Find where the given text appears and provide that cell's center as [X, Y] coordinate. 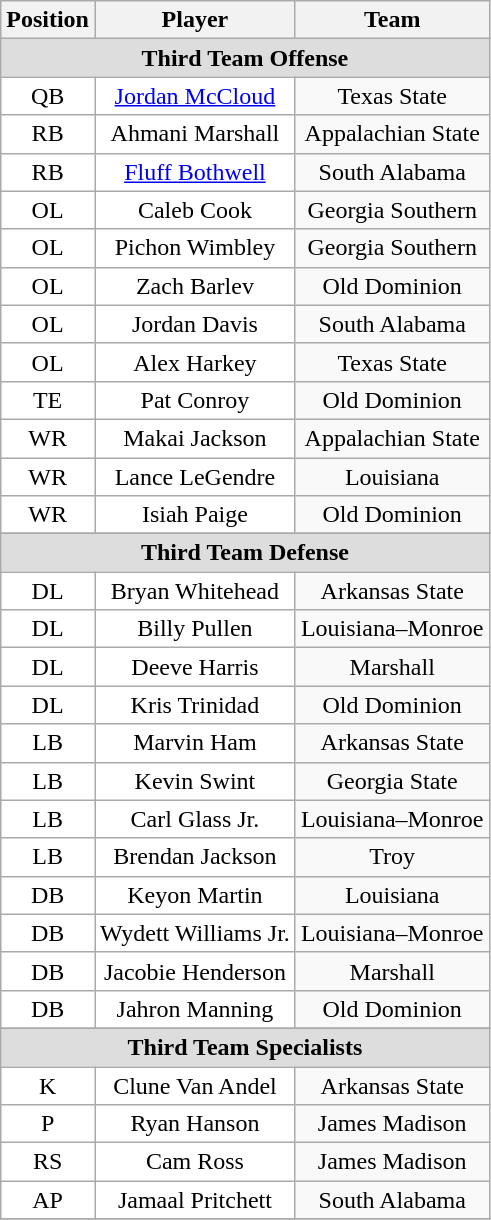
Third Team Offense [245, 58]
Kevin Swint [194, 781]
Carl Glass Jr. [194, 819]
Team [392, 20]
Alex Harkey [194, 362]
Ryan Hanson [194, 1124]
Ahmani Marshall [194, 134]
Makai Jackson [194, 438]
RS [48, 1162]
TE [48, 400]
Deeve Harris [194, 667]
Position [48, 20]
Jahron Manning [194, 1009]
Wydett Williams Jr. [194, 933]
Marvin Ham [194, 743]
AP [48, 1200]
Isiah Paige [194, 515]
Kris Trinidad [194, 705]
Billy Pullen [194, 629]
Troy [392, 857]
Keyon Martin [194, 895]
Fluff Bothwell [194, 172]
Georgia State [392, 781]
Jordan McCloud [194, 96]
Bryan Whitehead [194, 591]
Jamaal Pritchett [194, 1200]
Clune Van Andel [194, 1085]
Third Team Specialists [245, 1047]
Cam Ross [194, 1162]
Lance LeGendre [194, 477]
K [48, 1085]
Pichon Wimbley [194, 248]
Third Team Defense [245, 553]
Caleb Cook [194, 210]
P [48, 1124]
Zach Barlev [194, 286]
Player [194, 20]
QB [48, 96]
Jordan Davis [194, 324]
Brendan Jackson [194, 857]
Pat Conroy [194, 400]
Jacobie Henderson [194, 971]
